Provide the (X, Y) coordinate of the cell's center where the given text is located.  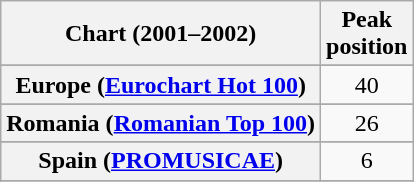
Peakposition (367, 34)
26 (367, 123)
40 (367, 85)
Romania (Romanian Top 100) (161, 123)
6 (367, 161)
Europe (Eurochart Hot 100) (161, 85)
Spain (PROMUSICAE) (161, 161)
Chart (2001–2002) (161, 34)
